Capture the cell that displays the provided text and extract its (x, y) central coordinate. 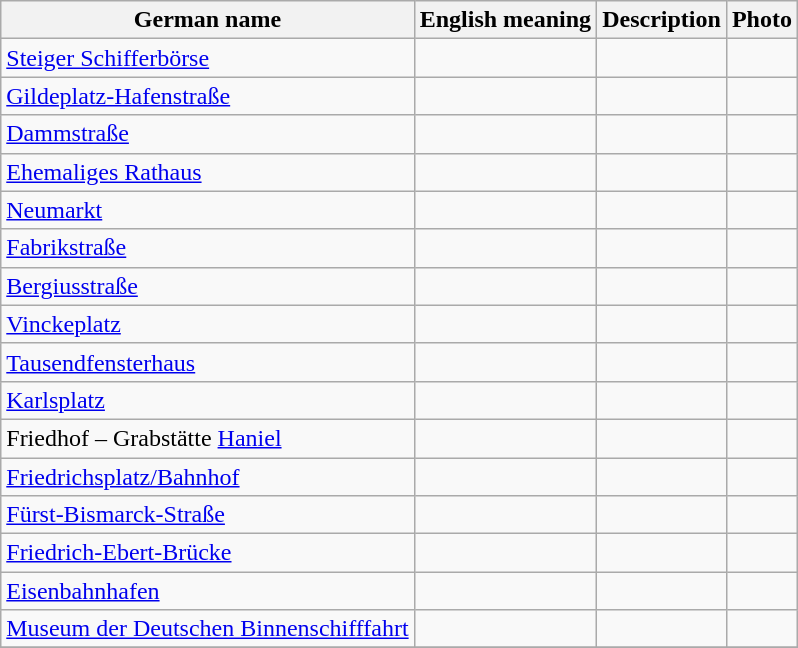
Friedrich-Ebert-Brücke (208, 553)
English meaning (505, 20)
Vinckeplatz (208, 324)
Fürst-Bismarck-Straße (208, 515)
Karlsplatz (208, 400)
Bergiusstraße (208, 286)
Ehemaliges Rathaus (208, 172)
Museum der Deutschen Binnenschifffahrt (208, 629)
Eisenbahnhafen (208, 591)
German name (208, 20)
Friedhof – Grabstätte Haniel (208, 438)
Description (662, 20)
Friedrichsplatz/Bahnhof (208, 477)
Steiger Schifferbörse (208, 58)
Tausendfensterhaus (208, 362)
Gildeplatz-Hafenstraße (208, 96)
Dammstraße (208, 134)
Photo (762, 20)
Neumarkt (208, 210)
Fabrikstraße (208, 248)
